Scan for the cell matching the given text and deliver its [X, Y] coordinate at center. 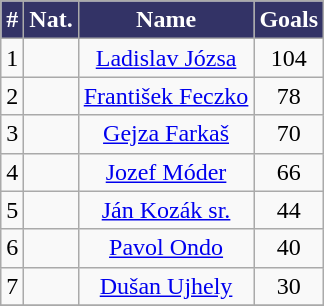
Ján Kozák sr. [166, 210]
Goals [289, 20]
104 [289, 58]
7 [12, 286]
Pavol Ondo [166, 248]
Jozef Móder [166, 172]
Name [166, 20]
78 [289, 96]
# [12, 20]
44 [289, 210]
40 [289, 248]
1 [12, 58]
Dušan Ujhely [166, 286]
Ladislav Józsa [166, 58]
2 [12, 96]
František Feczko [166, 96]
Nat. [51, 20]
30 [289, 286]
4 [12, 172]
3 [12, 134]
Gejza Farkaš [166, 134]
5 [12, 210]
70 [289, 134]
6 [12, 248]
66 [289, 172]
